Search for the cell housing the specified text and yield its [x, y] center coordinate. 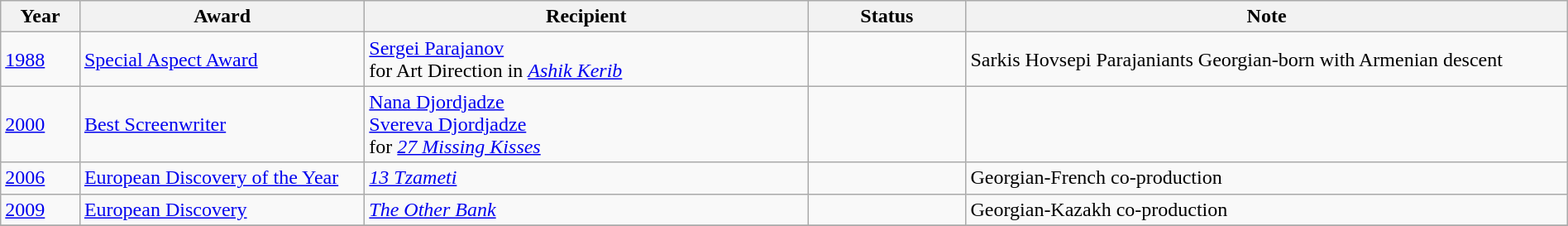
2006 [41, 178]
Best Screenwriter [222, 124]
Georgian-French co-production [1267, 178]
Sarkis Hovsepi Parajaniants Georgian-born with Armenian descent [1267, 60]
Recipient [586, 17]
The Other Bank [586, 209]
1988 [41, 60]
Year [41, 17]
European Discovery [222, 209]
European Discovery of the Year [222, 178]
Special Aspect Award [222, 60]
Georgian-Kazakh co-production [1267, 209]
Nana DjordjadzeSvereva Djordjadze for 27 Missing Kisses [586, 124]
Award [222, 17]
Note [1267, 17]
Sergei Parajanov for Art Direction in Ashik Kerib [586, 60]
2009 [41, 209]
13 Tzameti [586, 178]
Status [887, 17]
2000 [41, 124]
